Detect which cell encompasses the target text, then output its (x, y) center coordinate. 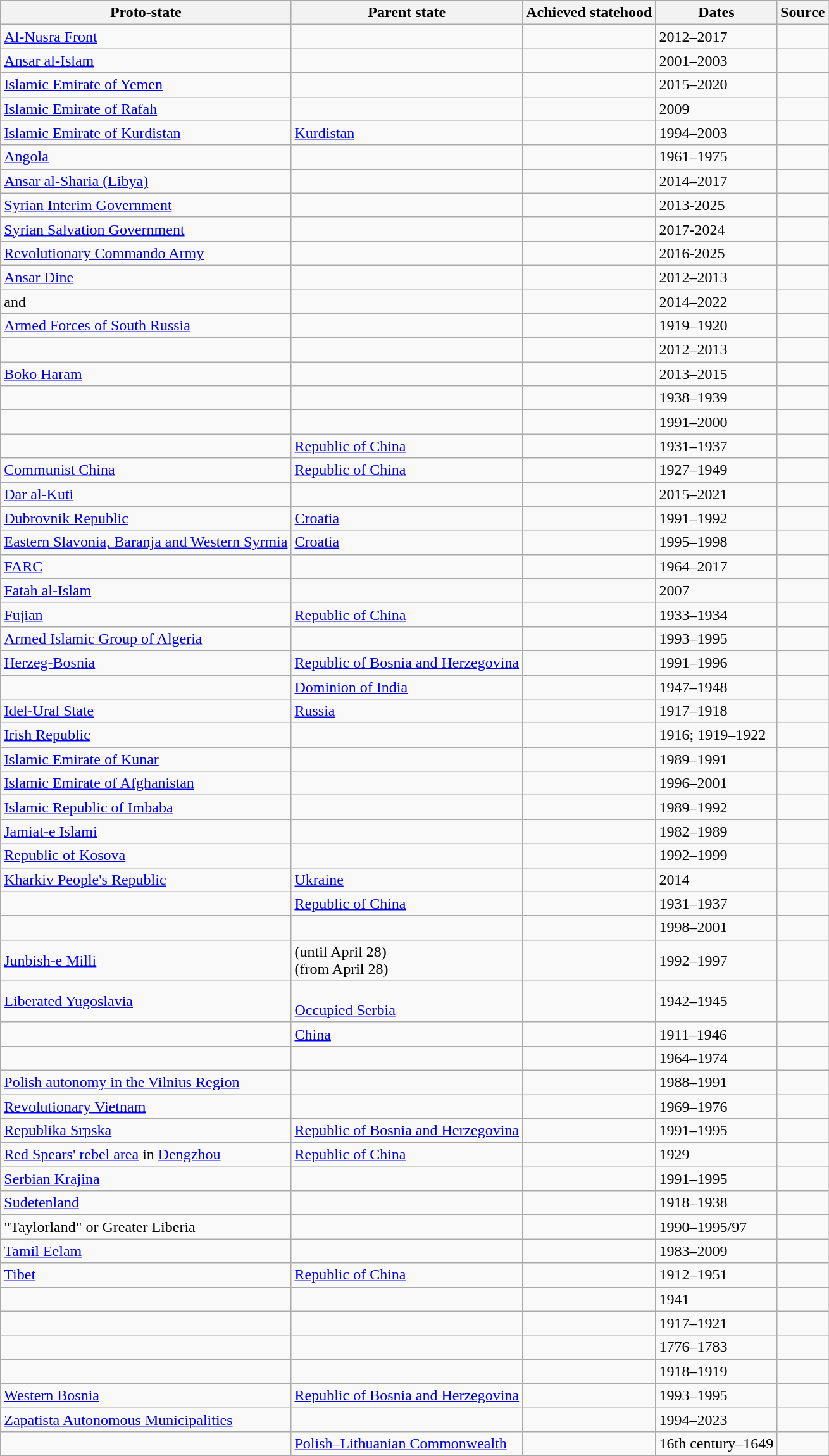
2014–2017 (716, 181)
Junbish-e Milli (146, 961)
Communist China (146, 470)
Source (802, 13)
2017-2024 (716, 229)
1991–1996 (716, 663)
1919–1920 (716, 326)
2014–2022 (716, 302)
2007 (716, 590)
2016-2025 (716, 253)
Dar al-Kuti (146, 494)
China (407, 1034)
1927–1949 (716, 470)
1917–1921 (716, 1323)
Syrian Interim Government (146, 205)
Boko Haram (146, 374)
1982–1989 (716, 831)
Ansar al-Islam (146, 61)
2012–2017 (716, 37)
Ansar al-Sharia (Libya) (146, 181)
2015–2021 (716, 494)
Angola (146, 157)
Republic of Kosova (146, 856)
Parent state (407, 13)
1989–1992 (716, 807)
1947–1948 (716, 687)
Irish Republic (146, 735)
Occupied Serbia (407, 1001)
1918–1919 (716, 1371)
Islamic Emirate of Yemen (146, 85)
Al-Nusra Front (146, 37)
Revolutionary Vietnam (146, 1107)
(until April 28) (from April 28) (407, 961)
Armed Forces of South Russia (146, 326)
2013-2025 (716, 205)
1991–2000 (716, 422)
Eastern Slavonia, Baranja and Western Syrmia (146, 542)
Herzeg-Bosnia (146, 663)
Islamic Emirate of Afghanistan (146, 783)
Tamil Eelam (146, 1251)
1992–1999 (716, 856)
1776–1783 (716, 1347)
1938–1939 (716, 398)
Dubrovnik Republic (146, 518)
and (146, 302)
Revolutionary Commando Army (146, 253)
1964–2017 (716, 566)
Dominion of India (407, 687)
Kurdistan (407, 133)
Western Bosnia (146, 1395)
Kharkiv People's Republic (146, 880)
2015–2020 (716, 85)
"Taylorland" or Greater Liberia (146, 1227)
Sudetenland (146, 1203)
1995–1998 (716, 542)
Islamic Republic of Imbaba (146, 807)
1929 (716, 1155)
Serbian Krajina (146, 1179)
Ansar Dine (146, 277)
2013–2015 (716, 374)
1964–1974 (716, 1058)
1998–2001 (716, 928)
Tibet (146, 1275)
Fujian (146, 614)
Proto-state (146, 13)
2009 (716, 109)
Polish–Lithuanian Commonwealth (407, 1443)
Dates (716, 13)
Zapatista Autonomous Municipalities (146, 1419)
Red Spears' rebel area in Dengzhou (146, 1155)
1983–2009 (716, 1251)
Syrian Salvation Government (146, 229)
Islamic Emirate of Kunar (146, 759)
2014 (716, 880)
1992–1997 (716, 961)
Russia (407, 711)
Republika Srpska (146, 1131)
Achieved statehood (589, 13)
Liberated Yugoslavia (146, 1001)
1994–2023 (716, 1419)
Polish autonomy in the Vilnius Region (146, 1082)
1941 (716, 1299)
2001–2003 (716, 61)
Jamiat-e Islami (146, 831)
1912–1951 (716, 1275)
1990–1995/97 (716, 1227)
Islamic Emirate of Rafah (146, 109)
1961–1975 (716, 157)
Armed Islamic Group of Algeria (146, 638)
1916; 1919–1922 (716, 735)
Idel-Ural State (146, 711)
1969–1976 (716, 1107)
1942–1945 (716, 1001)
1991–1992 (716, 518)
1933–1934 (716, 614)
Ukraine (407, 880)
Islamic Emirate of Kurdistan (146, 133)
1994–2003 (716, 133)
1917–1918 (716, 711)
1918–1938 (716, 1203)
Fatah al-Islam (146, 590)
FARC (146, 566)
1989–1991 (716, 759)
1988–1991 (716, 1082)
16th century–1649 (716, 1443)
1996–2001 (716, 783)
1911–1946 (716, 1034)
